Output the (X, Y) coordinate of the center of the cell containing the given text.  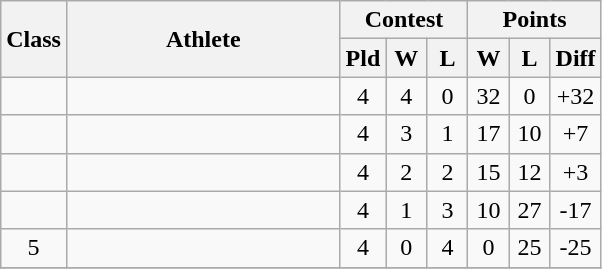
17 (488, 134)
Points (534, 20)
32 (488, 96)
-25 (576, 248)
-17 (576, 210)
Diff (576, 58)
Athlete (203, 39)
+32 (576, 96)
Contest (404, 20)
Class (34, 39)
+3 (576, 172)
+7 (576, 134)
15 (488, 172)
27 (530, 210)
12 (530, 172)
25 (530, 248)
5 (34, 248)
Pld (363, 58)
